Return the (X, Y) coordinate for the center point of the cell that contains the specified text.  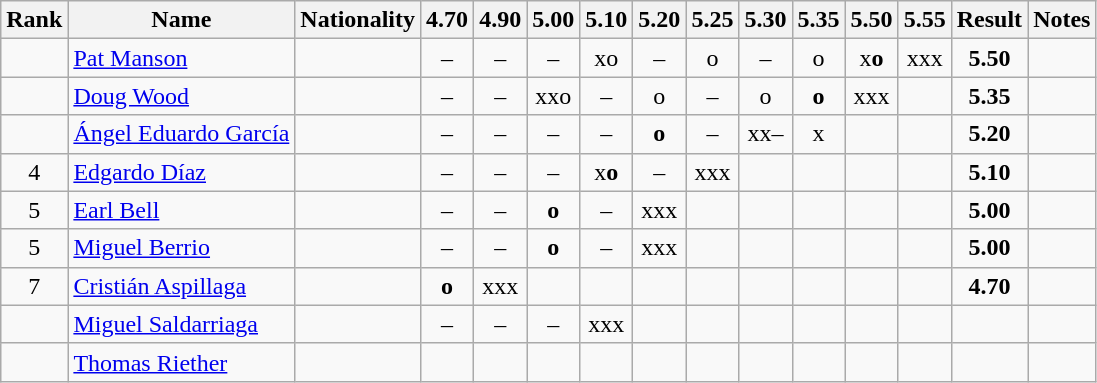
Miguel Berrio (182, 248)
Ángel Eduardo García (182, 134)
4.90 (500, 20)
x (818, 134)
xxo (554, 96)
4 (34, 172)
Notes (1062, 20)
Cristián Aspillaga (182, 286)
Name (182, 20)
xx– (766, 134)
Miguel Saldarriaga (182, 324)
7 (34, 286)
Thomas Riether (182, 362)
Edgardo Díaz (182, 172)
Doug Wood (182, 96)
Result (989, 20)
5.55 (924, 20)
5.30 (766, 20)
Pat Manson (182, 58)
5.25 (712, 20)
Rank (34, 20)
Nationality (358, 20)
Earl Bell (182, 210)
